Scan for the cell matching the given text and deliver its [x, y] coordinate at center. 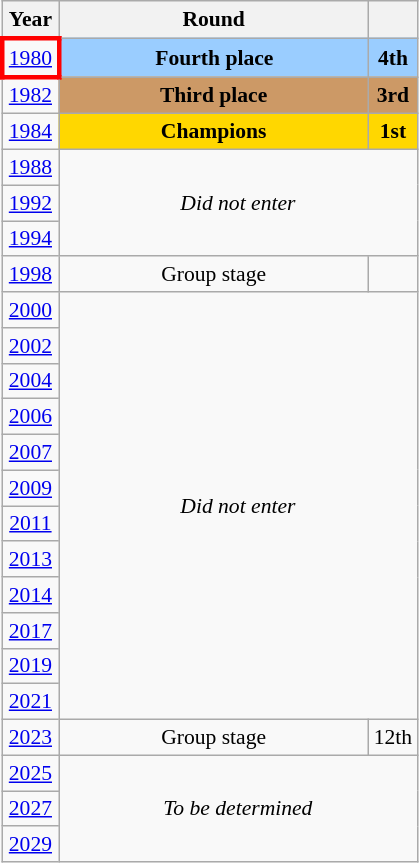
1994 [30, 239]
Fourth place [214, 58]
Year [30, 20]
2014 [30, 595]
3rd [394, 96]
2021 [30, 702]
2029 [30, 845]
2019 [30, 666]
1992 [30, 203]
Champions [214, 132]
2007 [30, 453]
2009 [30, 488]
2017 [30, 631]
1988 [30, 168]
2011 [30, 524]
1984 [30, 132]
2013 [30, 560]
1982 [30, 96]
2002 [30, 346]
2023 [30, 738]
1980 [30, 58]
4th [394, 58]
2006 [30, 417]
12th [394, 738]
Round [214, 20]
1st [394, 132]
2027 [30, 809]
To be determined [238, 808]
2025 [30, 773]
Third place [214, 96]
2004 [30, 381]
1998 [30, 275]
2000 [30, 310]
